Determine the [X, Y] coordinate at the center of the cell enclosing the given text.  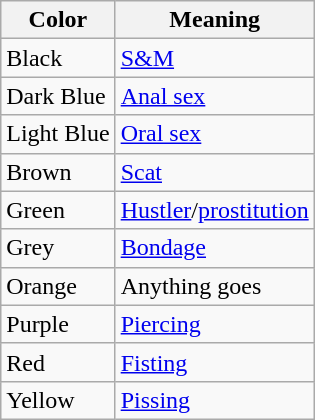
Black [58, 58]
Anal sex [214, 96]
Bondage [214, 248]
Scat [214, 172]
Light Blue [58, 134]
Red [58, 362]
Orange [58, 286]
Yellow [58, 400]
Color [58, 20]
Meaning [214, 20]
Fisting [214, 362]
Anything goes [214, 286]
Green [58, 210]
Purple [58, 324]
Pissing [214, 400]
Piercing [214, 324]
Grey [58, 248]
Brown [58, 172]
S&M [214, 58]
Oral sex [214, 134]
Hustler/prostitution [214, 210]
Dark Blue [58, 96]
